Determine the [X, Y] coordinate at the center of the cell enclosing the given text.  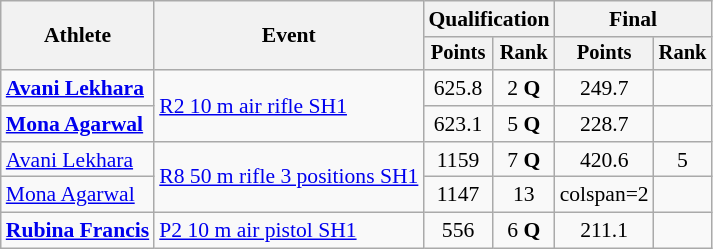
Rubina Francis [78, 231]
249.7 [604, 88]
colspan=2 [604, 195]
211.1 [604, 231]
420.6 [604, 160]
Event [288, 36]
5 Q [524, 124]
7 Q [524, 160]
Athlete [78, 36]
13 [524, 195]
1159 [458, 160]
228.7 [604, 124]
2 Q [524, 88]
623.1 [458, 124]
1147 [458, 195]
Final [634, 19]
5 [683, 160]
R2 10 m air rifle SH1 [288, 106]
Qualification [488, 19]
625.8 [458, 88]
R8 50 m rifle 3 positions SH1 [288, 178]
6 Q [524, 231]
P2 10 m air pistol SH1 [288, 231]
556 [458, 231]
